Output the (X, Y) coordinate of the center of the cell containing the given text.  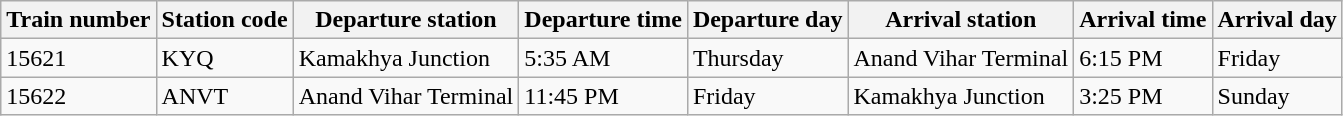
Departure day (768, 20)
KYQ (224, 58)
3:25 PM (1143, 96)
Thursday (768, 58)
Arrival day (1277, 20)
Station code (224, 20)
Departure station (406, 20)
Departure time (604, 20)
5:35 AM (604, 58)
15621 (78, 58)
15622 (78, 96)
6:15 PM (1143, 58)
Arrival time (1143, 20)
ANVT (224, 96)
Arrival station (961, 20)
11:45 PM (604, 96)
Sunday (1277, 96)
Train number (78, 20)
